Output the [x, y] coordinate of the center of the cell containing the given text.  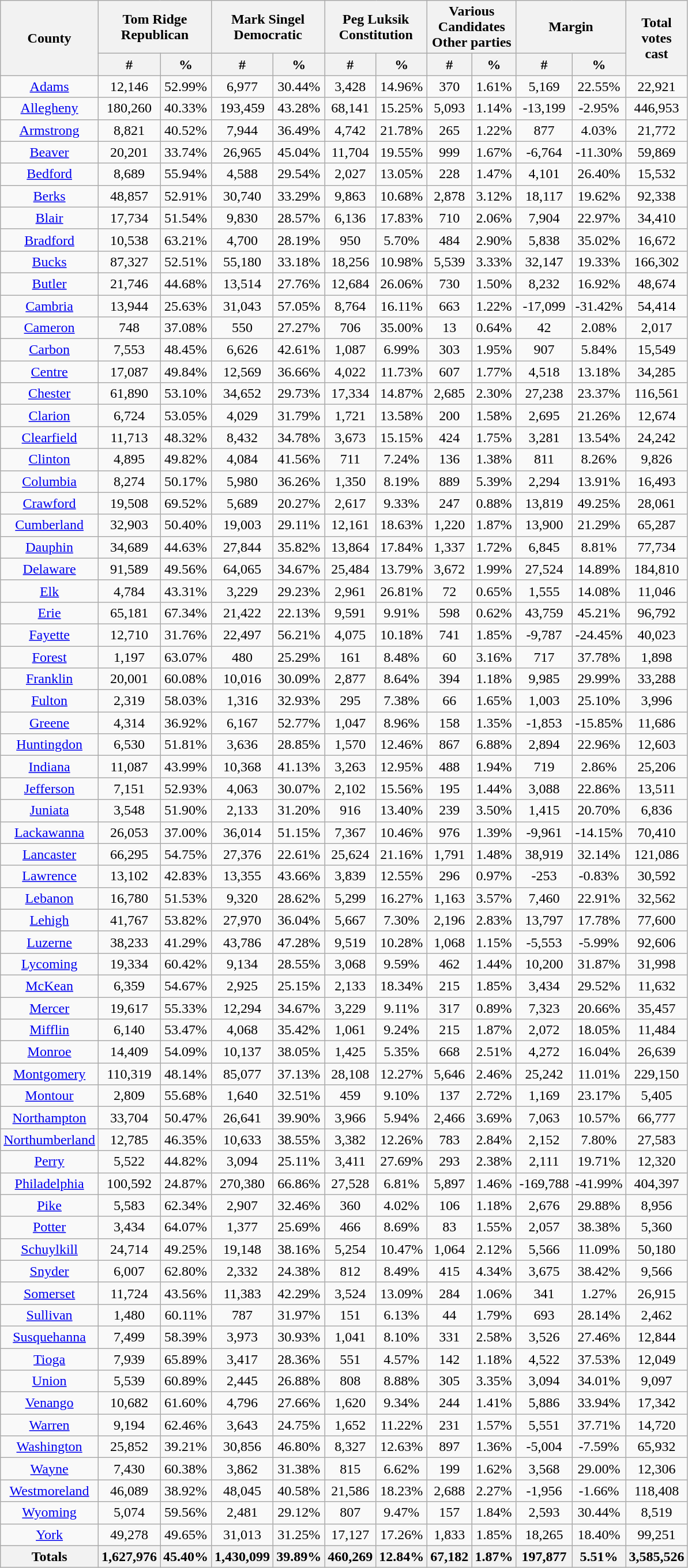
32.14% [599, 854]
5,838 [544, 240]
25,624 [351, 854]
52.77% [299, 723]
Greene [50, 723]
331 [450, 1337]
44.68% [186, 284]
9.34% [401, 1403]
-0.83% [599, 876]
27,528 [351, 1183]
48,857 [129, 196]
462 [450, 964]
265 [450, 130]
28.57% [299, 218]
18.23% [401, 1491]
8.48% [401, 657]
480 [242, 657]
Monroe [50, 1052]
1,620 [351, 1403]
19,508 [129, 503]
193,459 [242, 108]
22,921 [656, 86]
2,676 [544, 1205]
12.84% [401, 1556]
21.16% [401, 854]
31.76% [186, 635]
22.96% [599, 745]
Dauphin [50, 547]
51.90% [186, 811]
66 [450, 701]
3,643 [242, 1425]
6,140 [129, 1030]
4,784 [129, 591]
12,294 [242, 1008]
20,201 [129, 152]
McKean [50, 986]
3,672 [450, 569]
19,617 [129, 1008]
25.29% [299, 657]
43.28% [299, 108]
2,017 [656, 328]
10.98% [401, 262]
43.99% [186, 767]
6,007 [129, 1271]
1,087 [351, 350]
12,674 [656, 416]
Somerset [50, 1293]
22,497 [242, 635]
33.74% [186, 152]
59,869 [656, 152]
8,274 [129, 481]
18,265 [544, 1535]
4,518 [544, 372]
1,061 [351, 1030]
106 [450, 1205]
10,368 [242, 767]
60.11% [186, 1315]
11,046 [656, 591]
16.92% [599, 284]
29.99% [599, 679]
Union [50, 1381]
2,466 [450, 1118]
2,685 [450, 394]
3.57% [494, 898]
2,481 [242, 1513]
2.27% [494, 1491]
6,845 [544, 547]
13,819 [544, 503]
Beaver [50, 152]
13,514 [242, 284]
23.37% [599, 394]
157 [450, 1513]
21,746 [129, 284]
8.26% [599, 459]
-7.59% [599, 1447]
1.72% [494, 547]
26.81% [401, 591]
6,136 [351, 218]
York [50, 1535]
10,682 [129, 1403]
7.80% [599, 1140]
Various CandidatesOther parties [472, 27]
11,087 [129, 767]
1,064 [450, 1249]
1,721 [351, 416]
16,780 [129, 898]
Indiana [50, 767]
36,014 [242, 832]
49.65% [186, 1535]
50.47% [186, 1118]
87,327 [129, 262]
9,863 [351, 196]
10,538 [129, 240]
Schuylkill [50, 1249]
38,233 [129, 942]
1.67% [494, 152]
195 [450, 789]
11,713 [129, 438]
22.55% [599, 86]
Clinton [50, 459]
-17,099 [544, 306]
13,511 [656, 789]
55.68% [186, 1096]
45.21% [599, 613]
5.51% [599, 1556]
26.06% [401, 284]
60 [450, 657]
295 [351, 701]
12,785 [129, 1140]
60.08% [186, 679]
52.99% [186, 86]
32,903 [129, 525]
29.00% [599, 1469]
33,704 [129, 1118]
11,383 [242, 1293]
4,742 [351, 130]
25,852 [129, 1447]
31,998 [656, 964]
83 [450, 1227]
3.50% [494, 811]
1,316 [242, 701]
17.78% [599, 920]
1,640 [242, 1096]
51.15% [299, 832]
9.11% [401, 1008]
Warren [50, 1425]
19,003 [242, 525]
25.69% [299, 1227]
229,150 [656, 1074]
Peg LuksikConstitution [376, 27]
8,956 [656, 1205]
5,254 [351, 1249]
77,600 [656, 920]
706 [351, 328]
18,117 [544, 196]
Franklin [50, 679]
1.06% [494, 1293]
Lawrence [50, 876]
239 [450, 811]
Bradford [50, 240]
1.55% [494, 1227]
Fayette [50, 635]
54.75% [186, 854]
56.21% [299, 635]
Jefferson [50, 789]
11,704 [351, 152]
54.67% [186, 986]
2.51% [494, 1052]
13.05% [401, 174]
2,332 [242, 1271]
65,181 [129, 613]
38.55% [299, 1140]
110,319 [129, 1074]
Mifflin [50, 1030]
2.72% [494, 1096]
-9,787 [544, 635]
9,194 [129, 1425]
Totals [50, 1556]
39.90% [299, 1118]
30.93% [299, 1337]
2,462 [656, 1315]
37.53% [599, 1359]
12.27% [401, 1074]
1.99% [494, 569]
9.33% [401, 503]
62.80% [186, 1271]
3,636 [242, 745]
29.11% [299, 525]
19.33% [599, 262]
12.95% [401, 767]
26,053 [129, 832]
2.30% [494, 394]
2,593 [544, 1513]
-1,853 [544, 723]
65,932 [656, 1447]
Elk [50, 591]
4,522 [544, 1359]
2.06% [494, 218]
77,734 [656, 547]
1.62% [494, 1469]
21.26% [599, 416]
6,724 [129, 416]
3,411 [351, 1162]
13,864 [351, 547]
710 [450, 218]
6.13% [401, 1315]
48.14% [186, 1074]
51.81% [186, 745]
14.96% [401, 86]
5,646 [450, 1074]
5,299 [351, 898]
28.19% [299, 240]
29.12% [299, 1513]
488 [450, 767]
12.46% [401, 745]
2,688 [450, 1491]
4,084 [242, 459]
13.54% [599, 438]
228 [450, 174]
Armstrong [50, 130]
5.94% [401, 1118]
11,686 [656, 723]
66,295 [129, 854]
Perry [50, 1162]
897 [450, 1447]
25,484 [351, 569]
15.56% [401, 789]
8.49% [401, 1271]
2,057 [544, 1227]
Allegheny [50, 108]
2.84% [494, 1140]
29.23% [299, 591]
1,163 [450, 898]
19.62% [599, 196]
1.38% [494, 459]
3,382 [351, 1140]
1.50% [494, 284]
36.26% [299, 481]
2,617 [351, 503]
11,724 [129, 1293]
15,549 [656, 350]
889 [450, 481]
28.85% [299, 745]
27.76% [299, 284]
6,626 [242, 350]
38.38% [599, 1227]
1,555 [544, 591]
9,097 [656, 1381]
1.36% [494, 1447]
1,652 [351, 1425]
18,256 [351, 262]
284 [450, 1293]
County [50, 38]
21.29% [599, 525]
415 [450, 1271]
27,970 [242, 920]
598 [450, 613]
2,319 [129, 701]
38.05% [299, 1052]
16.04% [599, 1052]
46.35% [186, 1140]
19.71% [599, 1162]
Chester [50, 394]
27,583 [656, 1140]
1.58% [494, 416]
24.87% [186, 1183]
-14.15% [599, 832]
1.47% [494, 174]
21,586 [351, 1491]
1.27% [599, 1293]
8,689 [129, 174]
58.03% [186, 701]
16.11% [401, 306]
3,966 [351, 1118]
60.38% [186, 1469]
21,772 [656, 130]
0.64% [494, 328]
-169,788 [544, 1183]
2.12% [494, 1249]
9,320 [242, 898]
13,355 [242, 876]
Clarion [50, 416]
9.24% [401, 1030]
1,425 [351, 1052]
158 [450, 723]
48,045 [242, 1491]
0.89% [494, 1008]
9,826 [656, 459]
184,810 [656, 569]
1,833 [450, 1535]
13,102 [129, 876]
32.93% [299, 701]
Lycoming [50, 964]
20.66% [599, 1008]
85,077 [242, 1074]
693 [544, 1315]
1,377 [242, 1227]
39.21% [186, 1447]
32,147 [544, 262]
43.66% [299, 876]
11.22% [401, 1425]
12,684 [351, 284]
808 [351, 1381]
10,200 [544, 964]
Lebanon [50, 898]
-5,553 [544, 942]
31.97% [299, 1315]
33.94% [599, 1403]
40,023 [656, 635]
Huntingdon [50, 745]
-2.95% [599, 108]
Montgomery [50, 1074]
1,430,099 [242, 1556]
62.46% [186, 1425]
40.58% [299, 1491]
24.75% [299, 1425]
Fulton [50, 701]
8.69% [401, 1227]
38.92% [186, 1491]
3,839 [351, 876]
44 [450, 1315]
9.91% [401, 613]
8,232 [544, 284]
14.08% [599, 591]
4.03% [599, 130]
Lackawanna [50, 832]
815 [351, 1469]
25,242 [544, 1074]
29.88% [599, 1205]
446,953 [656, 108]
28,108 [351, 1074]
13.58% [401, 416]
28.55% [299, 964]
22.97% [599, 218]
6.62% [401, 1469]
7,944 [242, 130]
26,641 [242, 1118]
Venango [50, 1403]
1,898 [656, 657]
811 [544, 459]
49.82% [186, 459]
3,428 [351, 86]
26,965 [242, 152]
2.83% [494, 920]
3,862 [242, 1469]
35.42% [299, 1030]
14,409 [129, 1052]
Sullivan [50, 1315]
13.09% [401, 1293]
360 [351, 1205]
7,063 [544, 1118]
5.70% [401, 240]
42.83% [186, 876]
21.78% [401, 130]
730 [450, 284]
14.87% [401, 394]
11.01% [599, 1074]
13.91% [599, 481]
2,445 [242, 1381]
1.75% [494, 438]
12,306 [656, 1469]
60.42% [186, 964]
317 [450, 1008]
45.40% [186, 1556]
180,260 [129, 108]
27,524 [544, 569]
3,524 [351, 1293]
4,068 [242, 1030]
459 [351, 1096]
4,700 [242, 240]
394 [450, 679]
Luzerne [50, 942]
663 [450, 306]
2.90% [494, 240]
34,285 [656, 372]
52.91% [186, 196]
53.05% [186, 416]
Tioga [50, 1359]
48,674 [656, 284]
30,592 [656, 876]
100,592 [129, 1183]
24.38% [299, 1271]
12.63% [401, 1447]
47.28% [299, 942]
6,836 [656, 811]
5,667 [351, 920]
37.08% [186, 328]
2,809 [129, 1096]
91,589 [129, 569]
28.36% [299, 1359]
35.02% [599, 240]
41,767 [129, 920]
2,111 [544, 1162]
3,996 [656, 701]
26.88% [299, 1381]
7.38% [401, 701]
-5,004 [544, 1447]
66,777 [656, 1118]
64.07% [186, 1227]
17,342 [656, 1403]
18.34% [401, 986]
200 [450, 416]
27,238 [544, 394]
Adams [50, 86]
34.78% [299, 438]
2,925 [242, 986]
Wayne [50, 1469]
15,532 [656, 174]
3.33% [494, 262]
8.64% [401, 679]
466 [351, 1227]
-6,764 [544, 152]
7,151 [129, 789]
29.52% [599, 986]
49.84% [186, 372]
43,759 [544, 613]
67,182 [450, 1556]
15.15% [401, 438]
49.56% [186, 569]
1,220 [450, 525]
31,013 [242, 1535]
5.39% [494, 481]
5,689 [242, 503]
303 [450, 350]
31.38% [299, 1469]
18.05% [599, 1030]
52.51% [186, 262]
43.31% [186, 591]
36.66% [299, 372]
907 [544, 350]
1.61% [494, 86]
68,141 [351, 108]
17.84% [401, 547]
8.19% [401, 481]
50,180 [656, 1249]
2,877 [351, 679]
4,101 [544, 174]
30,740 [242, 196]
26,915 [656, 1293]
12.55% [401, 876]
Forest [50, 657]
1.84% [494, 1513]
668 [450, 1052]
4.57% [401, 1359]
62.34% [186, 1205]
305 [450, 1381]
16,672 [656, 240]
31,043 [242, 306]
35.00% [401, 328]
26.40% [599, 174]
31.25% [299, 1535]
4,029 [242, 416]
2,027 [351, 174]
50.40% [186, 525]
Carbon [50, 350]
65,287 [656, 525]
17,334 [351, 394]
7,367 [351, 832]
10,016 [242, 679]
44.82% [186, 1162]
484 [450, 240]
51.53% [186, 898]
12.26% [401, 1140]
3.69% [494, 1118]
8.96% [401, 723]
1,068 [450, 942]
116,561 [656, 394]
2,152 [544, 1140]
4,796 [242, 1403]
32.51% [299, 1096]
12,146 [129, 86]
29.54% [299, 174]
1,791 [450, 854]
0.65% [494, 591]
36.04% [299, 920]
48.32% [186, 438]
9,985 [544, 679]
16,493 [656, 481]
55.33% [186, 1008]
1.94% [494, 767]
-13,199 [544, 108]
9,591 [351, 613]
7,939 [129, 1359]
11,632 [656, 986]
11.09% [599, 1249]
9.59% [401, 964]
13,797 [544, 920]
7,460 [544, 898]
748 [129, 328]
3,417 [242, 1359]
33.29% [299, 196]
5,897 [450, 1183]
19.55% [401, 152]
8.81% [599, 547]
Susquehanna [50, 1337]
121,086 [656, 854]
Margin [571, 27]
6,977 [242, 86]
6.99% [401, 350]
711 [351, 459]
42.61% [299, 350]
34,410 [656, 218]
3.16% [494, 657]
28.14% [599, 1315]
867 [450, 745]
10.57% [599, 1118]
1.46% [494, 1183]
11.73% [401, 372]
3,973 [242, 1337]
25,206 [656, 767]
42 [544, 328]
2,907 [242, 1205]
6,359 [129, 986]
247 [450, 503]
51.54% [186, 218]
-24.45% [599, 635]
-15.85% [599, 723]
32.46% [299, 1205]
12,161 [351, 525]
61,890 [129, 394]
1,570 [351, 745]
12,049 [656, 1359]
-1.66% [599, 1491]
13 [450, 328]
63.21% [186, 240]
877 [544, 130]
199 [450, 1469]
54,414 [656, 306]
976 [450, 832]
59.56% [186, 1513]
2,196 [450, 920]
65.89% [186, 1359]
4.34% [494, 1271]
54.09% [186, 1052]
9.10% [401, 1096]
Wyoming [50, 1513]
Cumberland [50, 525]
Northampton [50, 1118]
Cameron [50, 328]
Montour [50, 1096]
50.17% [186, 481]
6.81% [401, 1183]
10,137 [242, 1052]
5,551 [544, 1425]
8.10% [401, 1337]
8,821 [129, 130]
1,337 [450, 547]
Blair [50, 218]
166,302 [656, 262]
29.73% [299, 394]
4,272 [544, 1052]
5,522 [129, 1162]
13,900 [544, 525]
10.47% [401, 1249]
197,877 [544, 1556]
70,410 [656, 832]
16.27% [401, 898]
12,320 [656, 1162]
719 [544, 767]
7.24% [401, 459]
60.89% [186, 1381]
7.30% [401, 920]
Crawford [50, 503]
14,720 [656, 1425]
22.86% [599, 789]
38.16% [299, 1249]
26,639 [656, 1052]
12,603 [656, 745]
30,856 [242, 1447]
52.93% [186, 789]
424 [450, 438]
64,065 [242, 569]
13.40% [401, 811]
5,405 [656, 1096]
12,844 [656, 1337]
7,323 [544, 1008]
999 [450, 152]
2.08% [599, 328]
6.88% [494, 745]
18.63% [401, 525]
-11.30% [599, 152]
11,484 [656, 1030]
3,675 [544, 1271]
22.91% [599, 898]
3.12% [494, 196]
30.07% [299, 789]
33,288 [656, 679]
Mark SingelDemocratic [268, 27]
0.97% [494, 876]
8,519 [656, 1513]
3,585,526 [656, 1556]
370 [450, 86]
17,734 [129, 218]
2.38% [494, 1162]
17,087 [129, 372]
15.25% [401, 108]
2,961 [351, 591]
37.71% [599, 1425]
1.48% [494, 854]
5.35% [401, 1052]
37.00% [186, 832]
Bucks [50, 262]
5,980 [242, 481]
2,878 [450, 196]
35,457 [656, 1008]
10.46% [401, 832]
-9,961 [544, 832]
6,530 [129, 745]
-41.99% [599, 1183]
28.62% [299, 898]
1,627,976 [129, 1556]
950 [351, 240]
4.02% [401, 1205]
9,134 [242, 964]
17.83% [401, 218]
-253 [544, 876]
1,480 [129, 1315]
1.79% [494, 1315]
43.56% [186, 1293]
Potter [50, 1227]
3.35% [494, 1381]
48.45% [186, 350]
-1,956 [544, 1491]
13,944 [129, 306]
25.11% [299, 1162]
25.15% [299, 986]
27.69% [401, 1162]
17,127 [351, 1535]
37.13% [299, 1074]
49,278 [129, 1535]
5,886 [544, 1403]
-31.42% [599, 306]
28,061 [656, 503]
31.79% [299, 416]
38.42% [599, 1271]
69.52% [186, 503]
341 [544, 1293]
32,562 [656, 898]
55,180 [242, 262]
20.70% [599, 811]
550 [242, 328]
916 [351, 811]
Butler [50, 284]
4,895 [129, 459]
12,569 [242, 372]
Mercer [50, 1008]
53.10% [186, 394]
2,102 [351, 789]
2.46% [494, 1074]
1.95% [494, 350]
3,548 [129, 811]
1.41% [494, 1403]
1,041 [351, 1337]
30.09% [299, 679]
551 [351, 1359]
13.18% [599, 372]
22.61% [299, 854]
1.77% [494, 372]
3,068 [351, 964]
58.39% [186, 1337]
23.17% [599, 1096]
55.94% [186, 174]
Columbia [50, 481]
17.26% [401, 1535]
807 [351, 1513]
92,606 [656, 942]
136 [450, 459]
10.18% [401, 635]
39.89% [299, 1556]
8.88% [401, 1381]
42.29% [299, 1293]
57.05% [299, 306]
Cambria [50, 306]
96,792 [656, 613]
19,148 [242, 1249]
9,566 [656, 1271]
36.49% [299, 130]
5,566 [544, 1249]
37.78% [599, 657]
1,003 [544, 701]
3,281 [544, 438]
21,422 [242, 613]
2,294 [544, 481]
Juniata [50, 811]
Northumberland [50, 1140]
44.63% [186, 547]
Erie [50, 613]
20.27% [299, 503]
Snyder [50, 1271]
41.56% [299, 459]
Lancaster [50, 854]
38,919 [544, 854]
717 [544, 657]
34.01% [599, 1381]
27,376 [242, 854]
2,695 [544, 416]
99,251 [656, 1535]
2.86% [599, 767]
9.47% [401, 1513]
27.27% [299, 328]
2,894 [544, 745]
9,519 [351, 942]
41.29% [186, 942]
2,072 [544, 1030]
460,269 [351, 1556]
Bedford [50, 174]
63.07% [186, 657]
Berks [50, 196]
34,689 [129, 547]
43,786 [242, 942]
Delaware [50, 569]
783 [450, 1140]
1.65% [494, 701]
5,169 [544, 86]
161 [351, 657]
1.14% [494, 108]
25.63% [186, 306]
24,242 [656, 438]
Clearfield [50, 438]
741 [450, 635]
33.18% [299, 262]
8,432 [242, 438]
3,263 [351, 767]
22.13% [299, 613]
36.92% [186, 723]
8,327 [351, 1447]
13.79% [401, 569]
27.46% [599, 1337]
72 [450, 591]
12,710 [129, 635]
7,499 [129, 1337]
151 [351, 1315]
46,089 [129, 1491]
6,167 [242, 723]
293 [450, 1162]
1,047 [351, 723]
142 [450, 1359]
1,197 [129, 657]
231 [450, 1425]
Philadelphia [50, 1183]
1,169 [544, 1096]
Centre [50, 372]
0.88% [494, 503]
Tom RidgeRepublican [155, 27]
7,553 [129, 350]
5,360 [656, 1227]
270,380 [242, 1183]
5.84% [599, 350]
40.52% [186, 130]
24,714 [129, 1249]
20,001 [129, 679]
812 [351, 1271]
3,568 [544, 1469]
Westmoreland [50, 1491]
5,583 [129, 1205]
3,526 [544, 1337]
3,673 [351, 438]
53.82% [186, 920]
45.04% [299, 152]
787 [242, 1315]
40.33% [186, 108]
5,093 [450, 108]
404,397 [656, 1183]
31.87% [599, 964]
19,334 [129, 964]
18.40% [599, 1535]
Total votes cast [656, 38]
1,350 [351, 481]
27.66% [299, 1403]
92,338 [656, 196]
Lehigh [50, 920]
1.57% [494, 1425]
1,415 [544, 811]
66.86% [299, 1183]
137 [450, 1096]
296 [450, 876]
67.34% [186, 613]
0.62% [494, 613]
7,904 [544, 218]
7,430 [129, 1469]
4,063 [242, 789]
34,652 [242, 394]
14.89% [599, 569]
1.35% [494, 723]
118,408 [656, 1491]
Washington [50, 1447]
4,075 [351, 635]
31.20% [299, 811]
8,764 [351, 306]
1.39% [494, 832]
1.15% [494, 942]
244 [450, 1403]
10.68% [401, 196]
4,022 [351, 372]
61.60% [186, 1403]
5,074 [129, 1513]
4,314 [129, 723]
607 [450, 372]
2.58% [494, 1337]
46.80% [299, 1447]
27,844 [242, 547]
4,588 [242, 174]
35.82% [299, 547]
53.47% [186, 1030]
41.13% [299, 767]
10.28% [401, 942]
10,633 [242, 1140]
3,088 [544, 789]
-5.99% [599, 942]
Pike [50, 1205]
25.10% [599, 701]
9,830 [242, 218]
